Pinpoint the cell where the given text exists, returning its [x, y] midpoint coordinate. 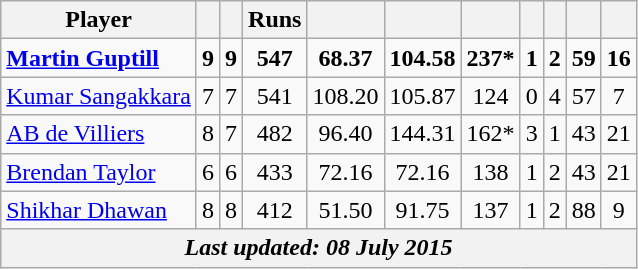
Kumar Sangakkara [99, 96]
Runs [275, 20]
144.31 [422, 134]
16 [618, 58]
137 [490, 210]
0 [532, 96]
88 [584, 210]
57 [584, 96]
547 [275, 58]
108.20 [346, 96]
51.50 [346, 210]
124 [490, 96]
482 [275, 134]
96.40 [346, 134]
59 [584, 58]
237* [490, 58]
433 [275, 172]
105.87 [422, 96]
Brendan Taylor [99, 172]
138 [490, 172]
68.37 [346, 58]
91.75 [422, 210]
104.58 [422, 58]
Last updated: 08 July 2015 [319, 248]
Martin Guptill [99, 58]
412 [275, 210]
3 [532, 134]
Player [99, 20]
541 [275, 96]
4 [554, 96]
Shikhar Dhawan [99, 210]
162* [490, 134]
AB de Villiers [99, 134]
